Identify which cell holds the provided text, then report its (X, Y) central coordinate. 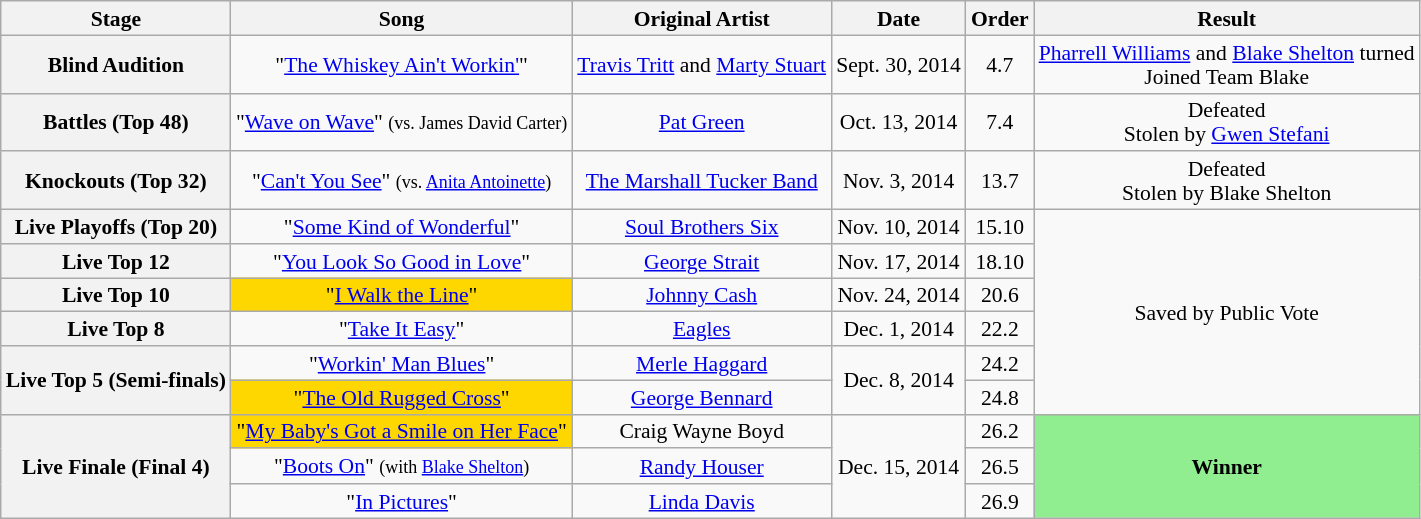
Live Top 5 (Semi-finals) (116, 380)
Result (1227, 18)
DefeatedStolen by Gwen Stefani (1227, 122)
20.6 (1000, 295)
The Marshall Tucker Band (702, 181)
13.7 (1000, 181)
"In Pictures" (402, 501)
Order (1000, 18)
Soul Brothers Six (702, 227)
George Bennard (702, 397)
Pharrell Williams and Blake Shelton turnedJoined Team Blake (1227, 64)
"Can't You See" (vs. Anita Antoinette) (402, 181)
"Workin' Man Blues" (402, 363)
"The Old Rugged Cross" (402, 397)
24.8 (1000, 397)
Live Top 8 (116, 329)
"You Look So Good in Love" (402, 261)
Oct. 13, 2014 (898, 122)
26.9 (1000, 501)
Merle Haggard (702, 363)
Randy Houser (702, 467)
Saved by Public Vote (1227, 312)
7.4 (1000, 122)
Johnny Cash (702, 295)
Live Top 12 (116, 261)
Linda Davis (702, 501)
Eagles (702, 329)
Dec. 8, 2014 (898, 380)
24.2 (1000, 363)
"My Baby's Got a Smile on Her Face" (402, 431)
"Some Kind of Wonderful" (402, 227)
Date (898, 18)
Original Artist (702, 18)
15.10 (1000, 227)
Song (402, 18)
George Strait (702, 261)
Pat Green (702, 122)
Live Playoffs (Top 20) (116, 227)
Nov. 17, 2014 (898, 261)
"Boots On" (with Blake Shelton) (402, 467)
4.7 (1000, 64)
Nov. 3, 2014 (898, 181)
Dec. 1, 2014 (898, 329)
"The Whiskey Ain't Workin'" (402, 64)
Live Top 10 (116, 295)
"Wave on Wave" (vs. James David Carter) (402, 122)
Craig Wayne Boyd (702, 431)
18.10 (1000, 261)
Winner (1227, 466)
DefeatedStolen by Blake Shelton (1227, 181)
Stage (116, 18)
Nov. 24, 2014 (898, 295)
"I Walk the Line" (402, 295)
Sept. 30, 2014 (898, 64)
Knockouts (Top 32) (116, 181)
Battles (Top 48) (116, 122)
"Take It Easy" (402, 329)
Dec. 15, 2014 (898, 466)
Live Finale (Final 4) (116, 466)
Nov. 10, 2014 (898, 227)
26.2 (1000, 431)
26.5 (1000, 467)
22.2 (1000, 329)
Blind Audition (116, 64)
Travis Tritt and Marty Stuart (702, 64)
